Scan for the cell matching the given text and deliver its (X, Y) coordinate at center. 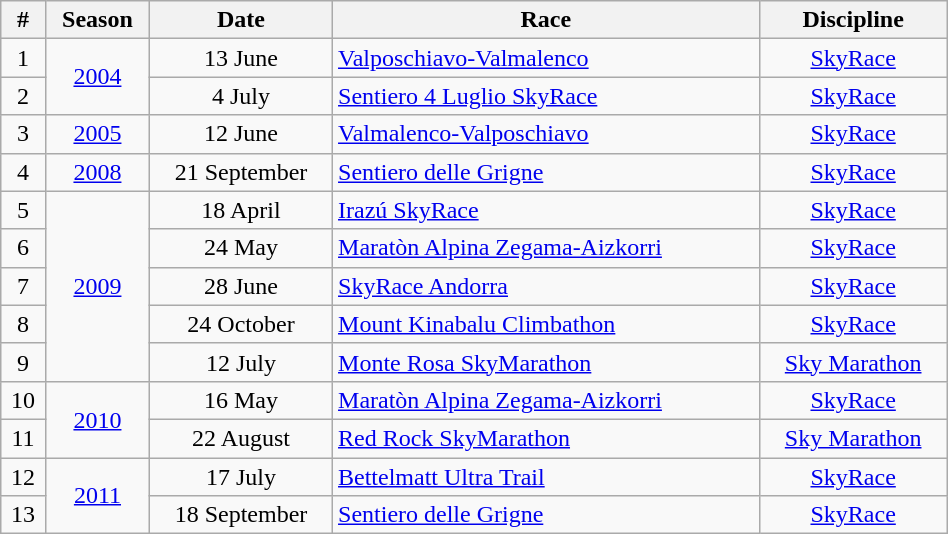
Valmalenco-Valposchiavo (546, 134)
2011 (97, 496)
17 July (242, 477)
13 (24, 515)
9 (24, 362)
2010 (97, 419)
Bettelmatt Ultra Trail (546, 477)
Sentiero 4 Luglio SkyRace (546, 96)
Monte Rosa SkyMarathon (546, 362)
13 June (242, 58)
Mount Kinabalu Climbathon (546, 324)
Date (242, 20)
# (24, 20)
SkyRace Andorra (546, 286)
1 (24, 58)
Season (97, 20)
3 (24, 134)
24 October (242, 324)
Discipline (853, 20)
7 (24, 286)
2005 (97, 134)
16 May (242, 400)
Valposchiavo-Valmalenco (546, 58)
Race (546, 20)
Red Rock SkyMarathon (546, 438)
22 August (242, 438)
6 (24, 248)
10 (24, 400)
12 July (242, 362)
11 (24, 438)
2004 (97, 77)
2008 (97, 172)
4 July (242, 96)
28 June (242, 286)
8 (24, 324)
4 (24, 172)
2009 (97, 286)
18 September (242, 515)
Irazú SkyRace (546, 210)
21 September (242, 172)
24 May (242, 248)
2 (24, 96)
12 (24, 477)
18 April (242, 210)
5 (24, 210)
12 June (242, 134)
